Return [x, y] of the center of cell containing provided text 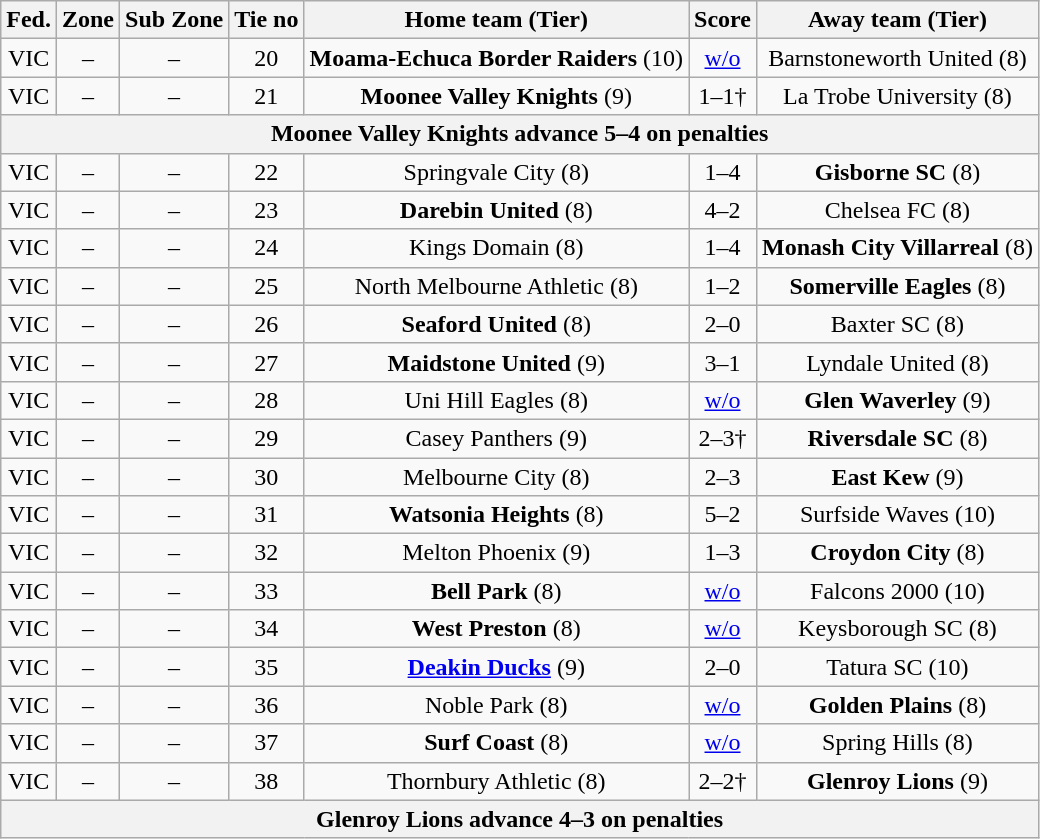
38 [266, 781]
Golden Plains (8) [897, 705]
Casey Panthers (9) [496, 438]
30 [266, 477]
Tie no [266, 20]
24 [266, 248]
Kings Domain (8) [496, 248]
Uni Hill Eagles (8) [496, 400]
Melton Phoenix (9) [496, 553]
Springvale City (8) [496, 172]
1–3 [723, 553]
Glenroy Lions (9) [897, 781]
37 [266, 743]
2–3† [723, 438]
Darebin United (8) [496, 210]
Thornbury Athletic (8) [496, 781]
2–2† [723, 781]
Maidstone United (9) [496, 362]
Moonee Valley Knights (9) [496, 96]
33 [266, 591]
3–1 [723, 362]
25 [266, 286]
Bell Park (8) [496, 591]
21 [266, 96]
Glenroy Lions advance 4–3 on penalties [520, 819]
Surfside Waves (10) [897, 515]
Melbourne City (8) [496, 477]
Away team (Tier) [897, 20]
Monash City Villarreal (8) [897, 248]
Lyndale United (8) [897, 362]
28 [266, 400]
Noble Park (8) [496, 705]
Falcons 2000 (10) [897, 591]
La Trobe University (8) [897, 96]
Fed. [29, 20]
Sub Zone [174, 20]
Somerville Eagles (8) [897, 286]
31 [266, 515]
Home team (Tier) [496, 20]
Tatura SC (10) [897, 667]
4–2 [723, 210]
Seaford United (8) [496, 324]
Watsonia Heights (8) [496, 515]
Moonee Valley Knights advance 5–4 on penalties [520, 134]
36 [266, 705]
Croydon City (8) [897, 553]
1–1† [723, 96]
27 [266, 362]
Keysborough SC (8) [897, 629]
Deakin Ducks (9) [496, 667]
1–2 [723, 286]
Riversdale SC (8) [897, 438]
Glen Waverley (9) [897, 400]
Moama-Echuca Border Raiders (10) [496, 58]
Baxter SC (8) [897, 324]
East Kew (9) [897, 477]
Zone [88, 20]
Surf Coast (8) [496, 743]
32 [266, 553]
Barnstoneworth United (8) [897, 58]
34 [266, 629]
Chelsea FC (8) [897, 210]
Score [723, 20]
5–2 [723, 515]
23 [266, 210]
26 [266, 324]
22 [266, 172]
Gisborne SC (8) [897, 172]
West Preston (8) [496, 629]
Spring Hills (8) [897, 743]
2–3 [723, 477]
20 [266, 58]
29 [266, 438]
North Melbourne Athletic (8) [496, 286]
35 [266, 667]
